Extract the (X, Y) coordinate from the center of the cell holding the provided text.  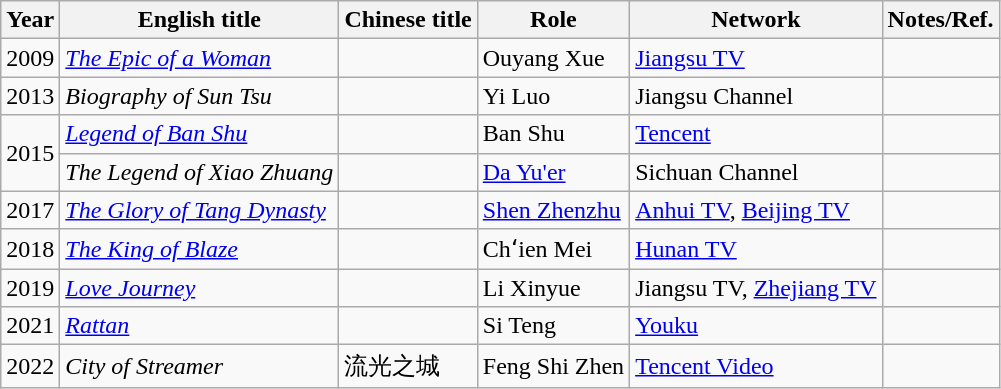
2021 (30, 326)
Si Teng (553, 326)
Network (756, 20)
Hunan TV (756, 249)
Notes/Ref. (940, 20)
2009 (30, 58)
Ouyang Xue (553, 58)
Li Xinyue (553, 288)
Tencent Video (756, 366)
Role (553, 20)
The King of Blaze (200, 249)
2015 (30, 153)
2017 (30, 210)
Da Yu'er (553, 172)
Ban Shu (553, 134)
Tencent (756, 134)
Jiangsu Channel (756, 96)
Rattan (200, 326)
The Legend of Xiao Zhuang (200, 172)
Yi Luo (553, 96)
Anhui TV, Beijing TV (756, 210)
Love Journey (200, 288)
流光之城 (408, 366)
Jiangsu TV (756, 58)
The Glory of Tang Dynasty (200, 210)
2019 (30, 288)
Feng Shi Zhen (553, 366)
2018 (30, 249)
Sichuan Channel (756, 172)
Youku (756, 326)
Biography of Sun Tsu (200, 96)
The Epic of a Woman (200, 58)
Chinese title (408, 20)
2022 (30, 366)
Jiangsu TV, Zhejiang TV (756, 288)
English title (200, 20)
Shen Zhenzhu (553, 210)
2013 (30, 96)
City of Streamer (200, 366)
Chʻien Mei (553, 249)
Legend of Ban Shu (200, 134)
Year (30, 20)
